From the cell containing the given text, extract its center point as [x, y] coordinate. 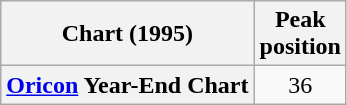
Oricon Year-End Chart [128, 85]
Chart (1995) [128, 34]
36 [300, 85]
Peakposition [300, 34]
